Find where the given text appears and provide that cell's center as [X, Y] coordinate. 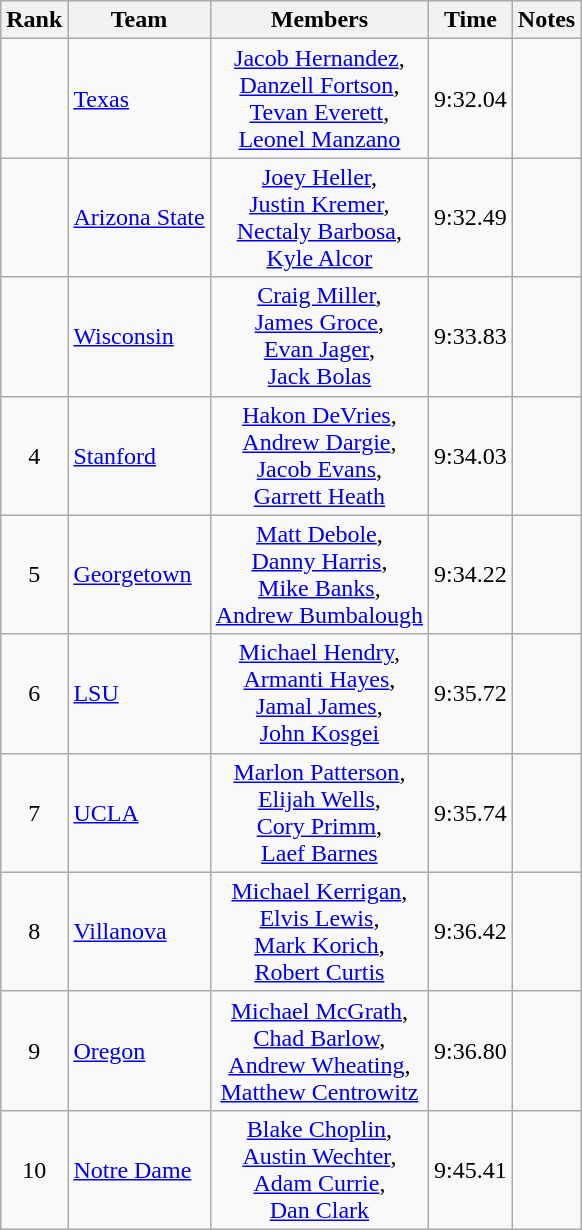
9:33.83 [471, 336]
Marlon Patterson,Elijah Wells,Cory Primm,Laef Barnes [319, 812]
9 [34, 1050]
Matt Debole,Danny Harris,Mike Banks,Andrew Bumbalough [319, 574]
Craig Miller,James Groce,Evan Jager,Jack Bolas [319, 336]
8 [34, 932]
Members [319, 20]
9:34.03 [471, 456]
4 [34, 456]
Notes [546, 20]
Jacob Hernandez,Danzell Fortson,Tevan Everett,Leonel Manzano [319, 98]
UCLA [139, 812]
5 [34, 574]
Time [471, 20]
Texas [139, 98]
LSU [139, 694]
Blake Choplin,Austin Wechter,Adam Currie,Dan Clark [319, 1170]
6 [34, 694]
9:32.49 [471, 218]
Rank [34, 20]
9:34.22 [471, 574]
Georgetown [139, 574]
9:35.74 [471, 812]
Joey Heller,Justin Kremer,Nectaly Barbosa,Kyle Alcor [319, 218]
9:35.72 [471, 694]
10 [34, 1170]
Arizona State [139, 218]
Michael Kerrigan,Elvis Lewis,Mark Korich,Robert Curtis [319, 932]
Michael McGrath,Chad Barlow,Andrew Wheating,Matthew Centrowitz [319, 1050]
9:32.04 [471, 98]
Stanford [139, 456]
9:36.42 [471, 932]
Hakon DeVries,Andrew Dargie,Jacob Evans,Garrett Heath [319, 456]
Michael Hendry,Armanti Hayes,Jamal James,John Kosgei [319, 694]
7 [34, 812]
9:45.41 [471, 1170]
Oregon [139, 1050]
9:36.80 [471, 1050]
Villanova [139, 932]
Team [139, 20]
Wisconsin [139, 336]
Notre Dame [139, 1170]
